Pinpoint the cell where the given text exists, returning its (X, Y) midpoint coordinate. 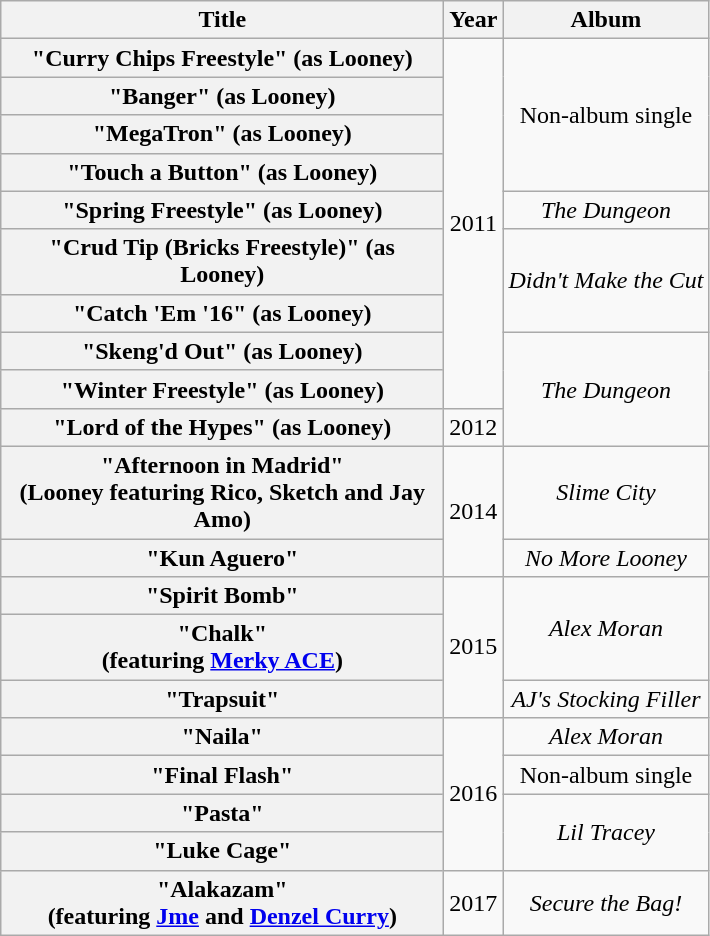
Secure the Bag! (606, 902)
"MegaTron" (as Looney) (222, 134)
AJ's Stocking Filler (606, 699)
"Naila" (222, 737)
"Chalk"(featuring Merky ACE) (222, 648)
2017 (474, 902)
"Trapsuit" (222, 699)
Slime City (606, 492)
"Curry Chips Freestyle" (as Looney) (222, 58)
"Luke Cage" (222, 851)
"Lord of the Hypes" (as Looney) (222, 427)
2012 (474, 427)
Album (606, 20)
Year (474, 20)
Lil Tracey (606, 832)
"Pasta" (222, 813)
"Spring Freestyle" (as Looney) (222, 210)
"Touch a Button" (as Looney) (222, 172)
"Crud Tip (Bricks Freestyle)" (as Looney) (222, 262)
2014 (474, 511)
"Winter Freestyle" (as Looney) (222, 389)
"Kun Aguero" (222, 557)
2011 (474, 224)
"Catch 'Em '16" (as Looney) (222, 313)
2016 (474, 794)
"Skeng'd Out" (as Looney) (222, 351)
2015 (474, 648)
"Final Flash" (222, 775)
"Banger" (as Looney) (222, 96)
Title (222, 20)
No More Looney (606, 557)
Didn't Make the Cut (606, 280)
"Afternoon in Madrid"(Looney featuring Rico, Sketch and Jay Amo) (222, 492)
"Spirit Bomb" (222, 596)
"Alakazam"(featuring Jme and Denzel Curry) (222, 902)
